Identify which cell holds the provided text, then report its [x, y] central coordinate. 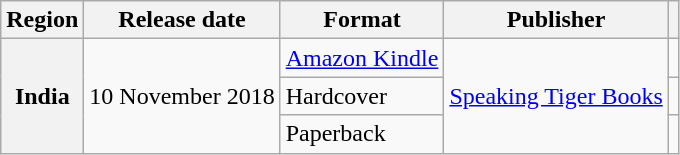
Hardcover [362, 96]
Amazon Kindle [362, 58]
Speaking Tiger Books [556, 96]
Region [42, 20]
Publisher [556, 20]
Format [362, 20]
10 November 2018 [182, 96]
Paperback [362, 134]
India [42, 96]
Release date [182, 20]
